From the cell containing the given text, extract its center point as [X, Y] coordinate. 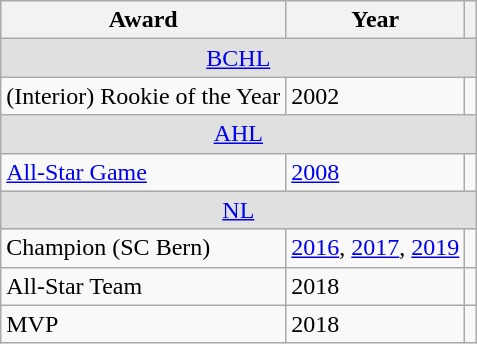
All-Star Game [144, 172]
NL [238, 210]
All-Star Team [144, 286]
MVP [144, 324]
BCHL [238, 58]
Year [376, 20]
AHL [238, 134]
(Interior) Rookie of the Year [144, 96]
2008 [376, 172]
Award [144, 20]
2002 [376, 96]
Champion (SC Bern) [144, 248]
2016, 2017, 2019 [376, 248]
